Return the [X, Y] coordinate for the center point of the cell that contains the specified text.  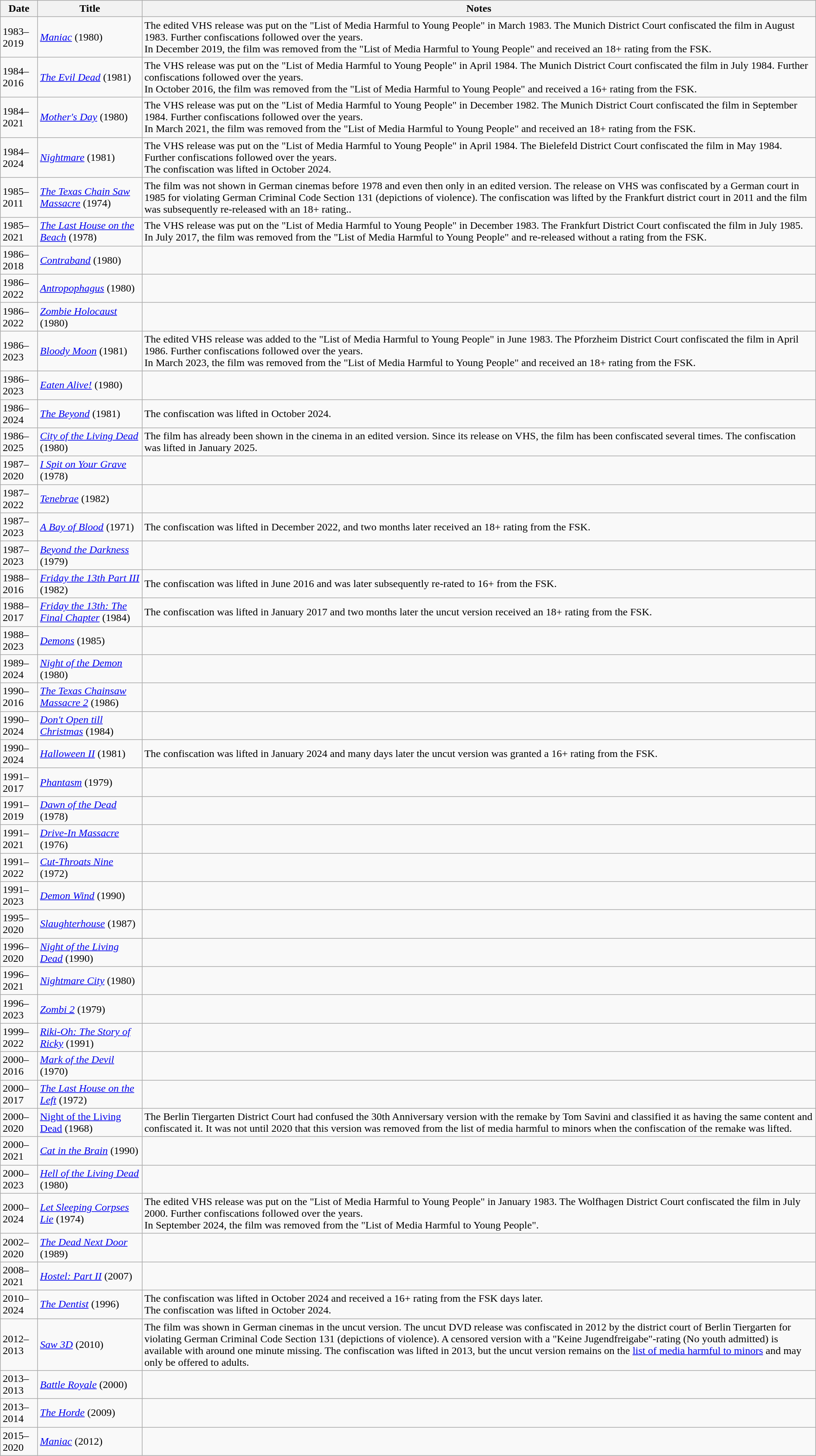
2000–2021 [19, 1151]
1991–2022 [19, 867]
2015–2020 [19, 1442]
1991–2019 [19, 811]
Title [90, 9]
1996–2023 [19, 1009]
Tenebrae (1982) [90, 499]
A Bay of Blood (1971) [90, 527]
Friday the 13th Part III (1982) [90, 584]
The Evil Dead (1981) [90, 77]
Maniac (1980) [90, 37]
2013–2014 [19, 1413]
The confiscation was lifted in December 2022, and two months later received an 18+ rating from the FSK. [479, 527]
Slaughterhouse (1987) [90, 924]
1991–2021 [19, 838]
Demons (1985) [90, 641]
1986–2024 [19, 413]
1996–2021 [19, 981]
Dawn of the Dead (1978) [90, 811]
Eaten Alive! (1980) [90, 385]
1985–2011 [19, 197]
1990–2016 [19, 697]
Maniac (2012) [90, 1442]
Night of the Living Dead (1968) [90, 1123]
1987–2022 [19, 499]
Bloody Moon (1981) [90, 351]
The confiscation was lifted in January 2017 and two months later the uncut version received an 18+ rating from the FSK. [479, 612]
Night of the Living Dead (1990) [90, 953]
1985–2021 [19, 232]
1983–2019 [19, 37]
Night of the Demon (1980) [90, 669]
1988–2023 [19, 641]
The confiscation was lifted in June 2016 and was later subsequently re-rated to 16+ from the FSK. [479, 584]
Mark of the Devil (1970) [90, 1066]
Cat in the Brain (1990) [90, 1151]
The Dentist (1996) [90, 1304]
1991–2023 [19, 896]
Halloween II (1981) [90, 754]
Notes [479, 9]
Antropophagus (1980) [90, 288]
The Dead Next Door (1989) [90, 1247]
Let Sleeping Corpses Lie (1974) [90, 1213]
1995–2020 [19, 924]
Zombi 2 (1979) [90, 1009]
1988–2016 [19, 584]
Nightmare City (1980) [90, 981]
Don't Open till Christmas (1984) [90, 725]
1986–2018 [19, 260]
Nightmare (1981) [90, 157]
The confiscation was lifted in January 2024 and many days later the uncut version was granted a 16+ rating from the FSK. [479, 754]
2010–2024 [19, 1304]
The Texas Chain Saw Massacre (1974) [90, 197]
2002–2020 [19, 1247]
Zombie Holocaust (1980) [90, 316]
Beyond the Darkness (1979) [90, 555]
The Last House on the Left (1972) [90, 1094]
1986–2025 [19, 442]
1987–2020 [19, 471]
Hell of the Living Dead (1980) [90, 1179]
1996–2020 [19, 953]
Friday the 13th: The Final Chapter (1984) [90, 612]
I Spit on Your Grave (1978) [90, 471]
The Horde (2009) [90, 1413]
2000–2020 [19, 1123]
The confiscation was lifted in October 2024. [479, 413]
2012–2013 [19, 1345]
1999–2022 [19, 1037]
2008–2021 [19, 1276]
2000–2016 [19, 1066]
Demon Wind (1990) [90, 896]
1984–2016 [19, 77]
Contraband (1980) [90, 260]
2000–2024 [19, 1213]
2000–2023 [19, 1179]
Battle Royale (2000) [90, 1385]
The Beyond (1981) [90, 413]
Date [19, 9]
1988–2017 [19, 612]
City of the Living Dead (1980) [90, 442]
Saw 3D (2010) [90, 1345]
1989–2024 [19, 669]
Cut-Throats Nine (1972) [90, 867]
Riki-Oh: The Story of Ricky (1991) [90, 1037]
The confiscation was lifted in October 2024 and received a 16+ rating from the FSK days later.The confiscation was lifted in October 2024. [479, 1304]
1991–2017 [19, 782]
Phantasm (1979) [90, 782]
2000–2017 [19, 1094]
1984–2021 [19, 117]
The Texas Chainsaw Massacre 2 (1986) [90, 697]
1984–2024 [19, 157]
The Last House on the Beach (1978) [90, 232]
2013–2013 [19, 1385]
Hostel: Part II (2007) [90, 1276]
Mother's Day (1980) [90, 117]
Drive-In Massacre (1976) [90, 838]
